Pinpoint the cell where the given text exists, returning its [x, y] midpoint coordinate. 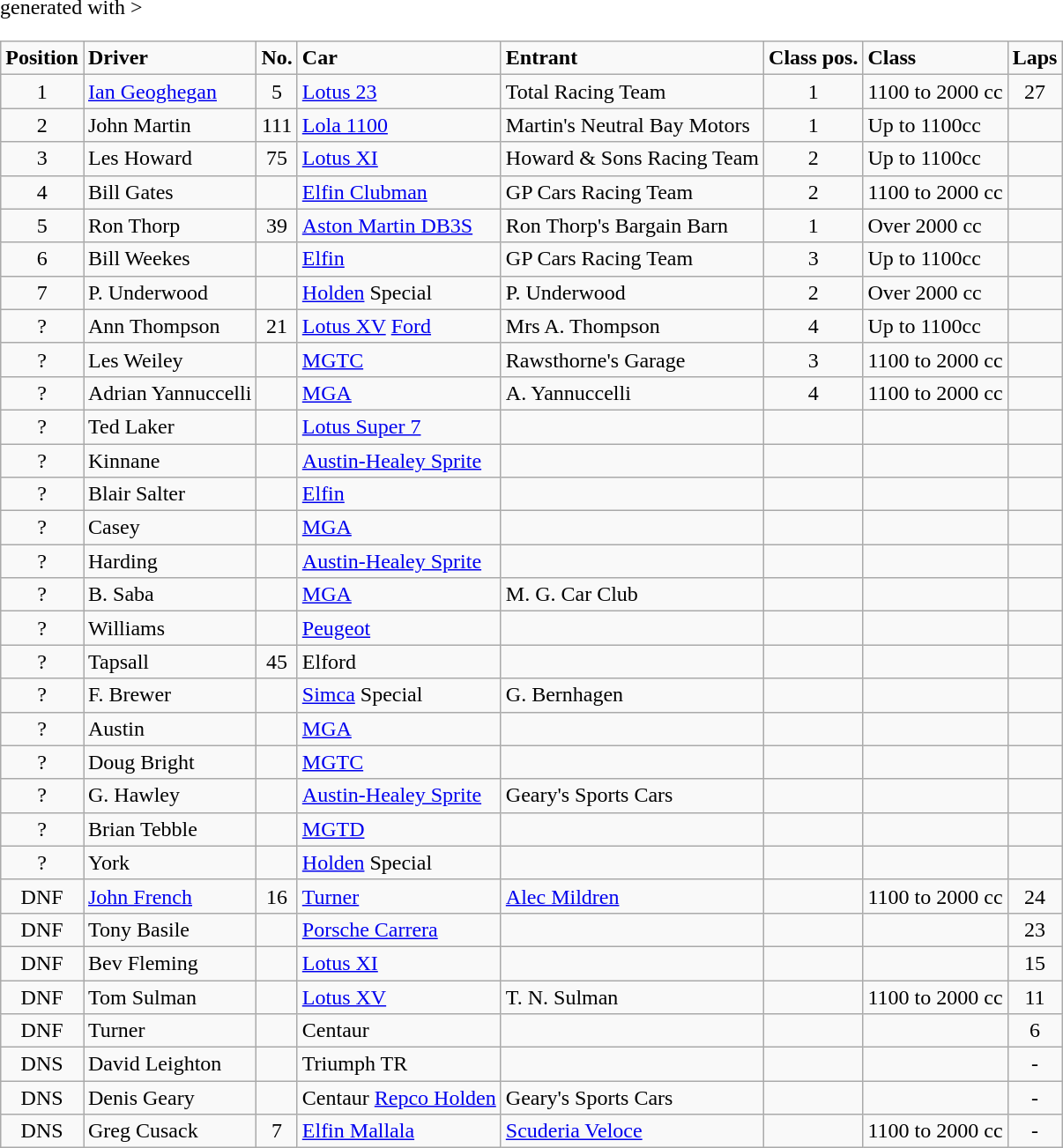
Austin [169, 729]
11 [1035, 996]
Lotus XV [398, 996]
T. N. Sulman [632, 996]
24 [1035, 896]
G. Hawley [169, 796]
MGTD [398, 829]
Adrian Yannuccelli [169, 393]
Tony Basile [169, 930]
Elford [398, 662]
Lotus Super 7 [398, 426]
Blair Salter [169, 494]
Kinnane [169, 461]
27 [1035, 92]
Driver [169, 58]
16 [277, 896]
Triumph TR [398, 1064]
Car [398, 58]
Doug Bright [169, 762]
B. Saba [169, 595]
Mrs A. Thompson [632, 326]
Simca Special [398, 695]
Bill Weekes [169, 259]
Ian Geoghegan [169, 92]
Porsche Carrera [398, 930]
Martin's Neutral Bay Motors [632, 125]
Ron Thorp's Bargain Barn [632, 226]
Scuderia Veloce [632, 1131]
Lotus 23 [398, 92]
Total Racing Team [632, 92]
Centaur [398, 1031]
Alec Mildren [632, 896]
Ron Thorp [169, 226]
75 [277, 159]
45 [277, 662]
G. Bernhagen [632, 695]
Rawsthorne's Garage [632, 359]
Class [935, 58]
Casey [169, 528]
David Leighton [169, 1064]
Brian Tebble [169, 829]
Position [42, 58]
Peugeot [398, 628]
Denis Geary [169, 1098]
Les Howard [169, 159]
Aston Martin DB3S [398, 226]
Ted Laker [169, 426]
York [169, 863]
Greg Cusack [169, 1131]
Les Weiley [169, 359]
Bev Fleming [169, 963]
Laps [1035, 58]
21 [277, 326]
Class pos. [814, 58]
Elfin Clubman [398, 192]
No. [277, 58]
A. Yannuccelli [632, 393]
M. G. Car Club [632, 595]
John Martin [169, 125]
Elfin Mallala [398, 1131]
Entrant [632, 58]
Lola 1100 [398, 125]
Bill Gates [169, 192]
Centaur Repco Holden [398, 1098]
Tom Sulman [169, 996]
Ann Thompson [169, 326]
Tapsall [169, 662]
Harding [169, 561]
111 [277, 125]
23 [1035, 930]
39 [277, 226]
Howard & Sons Racing Team [632, 159]
15 [1035, 963]
F. Brewer [169, 695]
John French [169, 896]
Williams [169, 628]
Lotus XV Ford [398, 326]
